Scan for the cell matching the given text and deliver its [X, Y] coordinate at center. 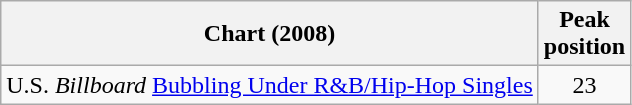
Peakposition [584, 34]
Chart (2008) [270, 34]
U.S. Billboard Bubbling Under R&B/Hip-Hop Singles [270, 85]
23 [584, 85]
